From the cell containing the given text, extract its center point as (x, y) coordinate. 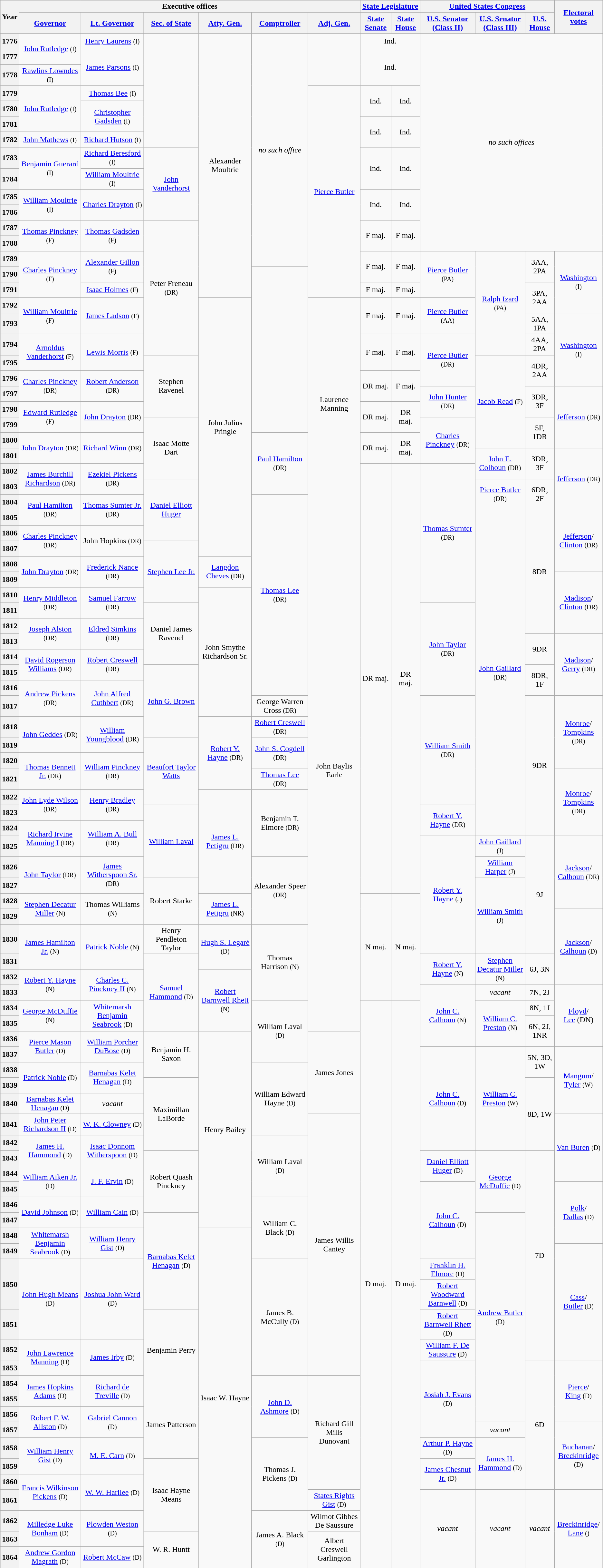
Christopher Gadsden (I) (112, 116)
1846 (10, 1205)
1817 (10, 706)
1847 (10, 1220)
1856 (10, 1414)
Francis Wilkinson Pickens (D) (50, 1492)
1838 (10, 1070)
U.S. Senator (Class II) (448, 23)
Robert McCaw (D) (112, 1557)
U.S. House (540, 23)
1812 (10, 626)
James Jones (334, 1073)
Plowden Weston (D) (112, 1529)
1827 (10, 885)
1863 (10, 1539)
Comptroller (280, 23)
1819 (10, 745)
State Senate (376, 23)
1858 (10, 1448)
James Willis Cantey (334, 1245)
J. F. Ervin (D) (112, 1181)
7D (540, 1255)
1844 (10, 1174)
Robert F. W. Allston (D) (50, 1422)
1857 (10, 1430)
1828 (10, 901)
Pierce Mason Butler (D) (50, 1047)
Isaac Hayne Means (171, 1495)
Stephen Ravenel (171, 386)
Patrick Noble (N) (112, 946)
Robert Barnwell Rhett (D) (448, 1324)
1792 (10, 305)
Pierce/King (D) (579, 1391)
1831 (10, 962)
John Gaillard (J) (500, 846)
Ezekiel Pickens (DR) (112, 479)
Executive offices (190, 6)
1776 (10, 41)
John Julius Pringle (225, 427)
George McDuffie (D) (500, 1181)
James Chesnut Jr. (D) (448, 1474)
Governor (50, 23)
Breckinridge/Lane () (579, 1529)
John Alfred Cuthbert (DR) (112, 698)
John D. Ashmore (D) (280, 1406)
Year (10, 17)
Buchanan/Breckinridge (D) (579, 1456)
James Hamilton Jr. (N) (50, 946)
Frederick Nance (DR) (112, 572)
1787 (10, 228)
William F. De Saussure (D) (448, 1349)
5AA, 1PA (540, 324)
James Burchill Richardson (DR) (50, 479)
William Cain (D) (112, 1212)
John Geddes (DR) (50, 734)
1805 (10, 517)
James B. McCully (D) (280, 1317)
1860 (10, 1482)
Maximillan LaBorde (171, 1114)
7N, 2J (540, 993)
Gabriel Cannon (D) (112, 1422)
William Aiken Jr. (D) (50, 1181)
Joshua John Ward (D) (112, 1299)
Pierce Butler (PA) (448, 274)
1784 (10, 179)
Richard Irvine Manning I (DR) (50, 838)
U.S. Senator (Class III) (500, 23)
Isaac Motte Dart (171, 448)
1791 (10, 290)
Isaac Donnom Witherspoon (D) (112, 1151)
John Smythe Richardson Sr. (225, 652)
Beaufort Taylor Watts (171, 771)
Robert Woodward Barnwell (D) (448, 1295)
Henry Laurens (I) (112, 41)
W. R. Huntt (171, 1549)
1811 (10, 610)
Milledge Luke Bonham (D) (50, 1529)
Adj. Gen. (334, 23)
Patrick Noble (D) (50, 1078)
no such office (280, 150)
W. K. Clowney (D) (112, 1124)
Robert Anderson (DR) (112, 386)
1783 (10, 158)
1823 (10, 812)
Benjamin H. Saxon (171, 1054)
Richard Winn (DR) (112, 448)
William Porcher DuBose (D) (112, 1047)
Richard Gill Mills Dunovant (334, 1433)
David Rogerson Williams (DR) (50, 664)
Henry Bailey (225, 1130)
William Youngblood (DR) (112, 734)
Jackson/Calhoun (DR) (579, 872)
Andrew Gordon Magrath (D) (50, 1557)
Edward Rutledge (F) (50, 417)
Charles Drayton (I) (112, 205)
1779 (10, 93)
Ralph Izard (PA) (500, 303)
Henry Pendleton Taylor (171, 939)
Samuel Hammond (D) (171, 993)
Stephen Lee Jr. (171, 572)
1849 (10, 1251)
Jefferson/Clinton (DR) (579, 541)
1832 (10, 977)
Thomas Pinckney (F) (50, 236)
United States Congress (487, 6)
John Vanderhorst (171, 184)
Madison/Gerry (DR) (579, 664)
Samuel Farrow (DR) (112, 603)
Richard Beresford (I) (112, 158)
Pierce Butler (334, 191)
1799 (10, 425)
Thomas Bee (I) (112, 93)
1778 (10, 75)
Thomas Williams (N) (112, 908)
John C. Calhoun (N) (448, 1016)
John Mathews (I) (50, 140)
1777 (10, 57)
Joseph Alston (DR) (50, 633)
Charles C. Pinckney II (N) (112, 985)
Robert Starke (171, 901)
1813 (10, 641)
1840 (10, 1104)
Thomas Gadsden (F) (112, 236)
1839 (10, 1085)
1848 (10, 1236)
Franklin H. Elmore (D) (448, 1269)
State Legislature (390, 6)
Mangum/Tyler (W) (579, 1081)
1821 (10, 779)
Jackson/Calhoun (D) (579, 946)
John E. Colhoun (DR) (500, 463)
M. E. Carn (D) (112, 1456)
1798 (10, 409)
5N, 3D, 1W (540, 1062)
1822 (10, 797)
Josiah J. Evans (D) (448, 1399)
1807 (10, 548)
Langdon Cheves (DR) (225, 572)
James Hopkins Adams (D) (50, 1391)
Thomas Bennett Jr. (DR) (50, 771)
1785 (10, 197)
Atty. Gen. (225, 23)
Alexander Moultrie (225, 166)
William C. Black (D) (280, 1228)
1782 (10, 140)
William Edward Hayne (D) (280, 1099)
1825 (10, 846)
Pierce Butler (AA) (448, 316)
Thomas Harrison (N) (280, 962)
Thomas Sumter Jr. (DR) (112, 510)
John Gaillard (DR) (500, 672)
James Parsons (I) (112, 67)
Floyd/Lee (DN) (579, 1016)
John G. Brown (171, 701)
Hugh S. Legaré (D) (225, 946)
1837 (10, 1054)
1797 (10, 394)
3AA, 2PA (540, 267)
Albert Creswell Garlington (334, 1549)
Robert Barnwell Rhett (N) (225, 1000)
no such offices (512, 142)
Robert Y. Hayne (J) (448, 895)
William Harper (J) (500, 867)
Electoral votes (579, 17)
John Baylis Earle (334, 770)
1794 (10, 344)
1851 (10, 1324)
Rawlins Lowndes (I) (50, 75)
1804 (10, 502)
James Irby (D) (112, 1357)
States Rights Gist (D) (334, 1500)
Daniel James Ravenel (171, 633)
1852 (10, 1349)
4AA, 2PA (540, 344)
1790 (10, 274)
John Hugh Means (D) (50, 1299)
Sec. of State (171, 23)
1801 (10, 456)
1795 (10, 363)
5F, 1DR (540, 432)
Jacob Read (F) (500, 401)
Benjamin T. Elmore (DR) (280, 823)
1855 (10, 1399)
Andrew Pickens (DR) (50, 698)
1850 (10, 1284)
9J (540, 895)
1815 (10, 672)
Alexander Gillon (F) (112, 267)
William C. Preston (W) (500, 1099)
1864 (10, 1557)
William A. Bull (DR) (112, 838)
Andrew Butler (D) (500, 1317)
1829 (10, 916)
1830 (10, 939)
William Laval (171, 841)
6N, 2J, 1NR (540, 1031)
Isaac Holmes (F) (112, 290)
Daniel Elliott Huger (D) (448, 1166)
Benjamin Guerard (I) (50, 168)
Arnoldus Vanderhorst (F) (50, 352)
1854 (10, 1383)
Daniel Elliott Huger (171, 510)
1820 (10, 760)
1809 (10, 579)
1814 (10, 657)
Lt. Governor (112, 23)
Arthur P. Hayne (D) (448, 1448)
Van Buren (D) (579, 1148)
William C. Preston (N) (500, 1024)
Wilmot Gibbes De Saussure (334, 1521)
Madison/Clinton (DR) (579, 603)
Charles Pinckney (F) (50, 274)
William Pinckney (DR) (112, 771)
8N, 1J (540, 1008)
John Lawrence Manning (D) (50, 1357)
1826 (10, 867)
1862 (10, 1521)
W. W. Harllee (D) (112, 1492)
1842 (10, 1143)
Peter Freneau (DR) (171, 288)
1861 (10, 1500)
1808 (10, 564)
James Ladson (F) (112, 316)
1780 (10, 109)
George Warren Cross (DR) (280, 706)
1789 (10, 259)
John S. Cogdell (DR) (280, 753)
Henry Middleton (DR) (50, 603)
Henry Bradley (DR) (112, 805)
James A. Black (D) (280, 1539)
David Johnson (D) (50, 1212)
Eldred Simkins (DR) (112, 633)
6D (540, 1425)
1859 (10, 1466)
Laurence Manning (334, 404)
State House (406, 23)
1845 (10, 1189)
1802 (10, 471)
Isaac W. Hayne (225, 1398)
1793 (10, 324)
8DR, 1F (540, 680)
Alexander Speer (DR) (280, 890)
William Moultrie (F) (50, 316)
James Witherspoon Sr. (DR) (112, 875)
4DR, 2AA (540, 370)
John Hopkins (DR) (112, 541)
3PA, 2AA (540, 298)
8D, 1W (540, 1114)
1796 (10, 378)
1824 (10, 828)
1806 (10, 533)
1788 (10, 243)
1810 (10, 595)
1835 (10, 1024)
James L. Petigru (DR) (225, 841)
1800 (10, 440)
Polk/Dallas (D) (579, 1212)
Richard Hutson (I) (112, 140)
6DR, 2F (540, 494)
1803 (10, 486)
George McDuffie (N) (50, 1016)
Robert Quash Pinckney (171, 1181)
John Hunter (DR) (448, 401)
1816 (10, 688)
6J, 3N (540, 969)
1818 (10, 727)
1781 (10, 124)
William Smith (J) (500, 916)
Thomas J. Pickens (D) (280, 1474)
1833 (10, 993)
1841 (10, 1124)
Cass/Butler (D) (579, 1302)
Thomas Sumter (DR) (448, 533)
1834 (10, 1008)
1843 (10, 1158)
John Lyde Wilson (DR) (50, 805)
1786 (10, 212)
William Smith (DR) (448, 750)
Benjamin Perry (171, 1350)
Lewis Morris (F) (112, 352)
1853 (10, 1368)
1836 (10, 1039)
James Patterson (171, 1425)
Richard de Treville (D) (112, 1391)
8DR (540, 572)
John Peter Richardson II (D) (50, 1124)
James L. Petigru (NR) (225, 908)
